Provide the (x, y) coordinate of the cell's center where the given text is located.  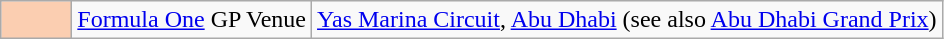
Formula One GP Venue (192, 20)
Yas Marina Circuit, Abu Dhabi (see also Abu Dhabi Grand Prix) (628, 20)
